Provide the [x, y] coordinate of the cell's center where the given text is located.  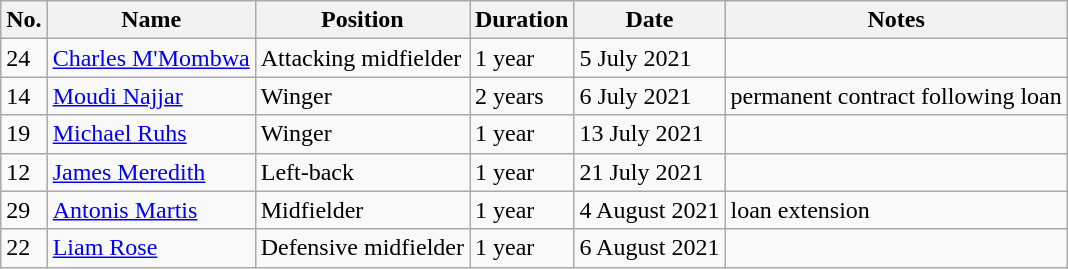
5 July 2021 [650, 58]
Attacking midfielder [362, 58]
14 [24, 96]
12 [24, 172]
James Meredith [151, 172]
Moudi Najjar [151, 96]
Charles M'Mombwa [151, 58]
Left-back [362, 172]
6 August 2021 [650, 248]
Duration [522, 20]
2 years [522, 96]
No. [24, 20]
19 [24, 134]
22 [24, 248]
permanent contract following loan [896, 96]
4 August 2021 [650, 210]
loan extension [896, 210]
Defensive midfielder [362, 248]
Antonis Martis [151, 210]
Name [151, 20]
Date [650, 20]
24 [24, 58]
13 July 2021 [650, 134]
Midfielder [362, 210]
Liam Rose [151, 248]
Michael Ruhs [151, 134]
Position [362, 20]
29 [24, 210]
21 July 2021 [650, 172]
Notes [896, 20]
6 July 2021 [650, 96]
